Provide the [X, Y] coordinate of the cell's center where the given text is located.  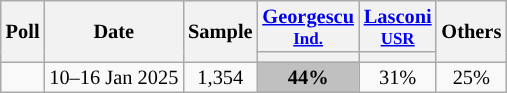
1,354 [220, 78]
Sample [220, 30]
31% [398, 78]
Date [114, 30]
25% [471, 78]
Others [471, 30]
10–16 Jan 2025 [114, 78]
LasconiUSR [398, 26]
Poll [23, 30]
GeorgescuInd. [308, 26]
44% [308, 78]
